Provide the [X, Y] coordinate of the cell's center where the given text is located.  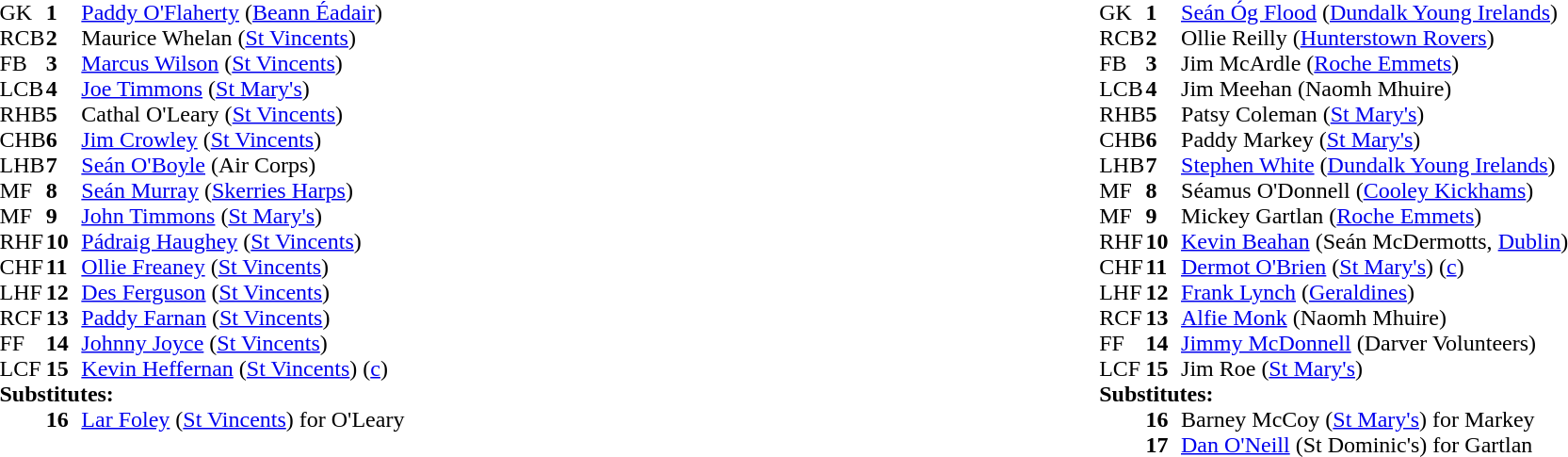
Alfie Monk (Naomh Mhuire) [1375, 318]
Frank Lynch (Geraldines) [1375, 292]
Patsy Coleman (St Mary's) [1375, 115]
Paddy O'Flaherty (Beann Éadair) [243, 13]
Stephen White (Dundalk Young Irelands) [1375, 166]
Barney McCoy (St Mary's) for Markey [1375, 420]
Paddy Markey (St Mary's) [1375, 139]
Kevin Heffernan (St Vincents) (c) [243, 369]
Mickey Gartlan (Roche Emmets) [1375, 217]
Kevin Beahan (Seán McDermotts, Dublin) [1375, 241]
Pádraig Haughey (St Vincents) [243, 241]
Jimmy McDonnell (Darver Volunteers) [1375, 343]
Joe Timmons (St Mary's) [243, 89]
Ollie Freaney (St Vincents) [243, 268]
Marcus Wilson (St Vincents) [243, 64]
Seán Óg Flood (Dundalk Young Irelands) [1375, 13]
Dermot O'Brien (St Mary's) (c) [1375, 268]
Dan O'Neill (St Dominic's) for Gartlan [1375, 445]
John Timmons (St Mary's) [243, 217]
Maurice Whelan (St Vincents) [243, 38]
Ollie Reilly (Hunterstown Rovers) [1375, 38]
Johnny Joyce (St Vincents) [243, 343]
Des Ferguson (St Vincents) [243, 292]
Séamus O'Donnell (Cooley Kickhams) [1375, 190]
Seán Murray (Skerries Harps) [243, 190]
Jim Crowley (St Vincents) [243, 139]
Jim Roe (St Mary's) [1375, 369]
17 [1164, 445]
Cathal O'Leary (St Vincents) [243, 115]
Jim Meehan (Naomh Mhuire) [1375, 89]
Jim McArdle (Roche Emmets) [1375, 64]
Seán O'Boyle (Air Corps) [243, 166]
Lar Foley (St Vincents) for O'Leary [243, 420]
Paddy Farnan (St Vincents) [243, 318]
